Determine the (x, y) coordinate at the center of the cell enclosing the given text.  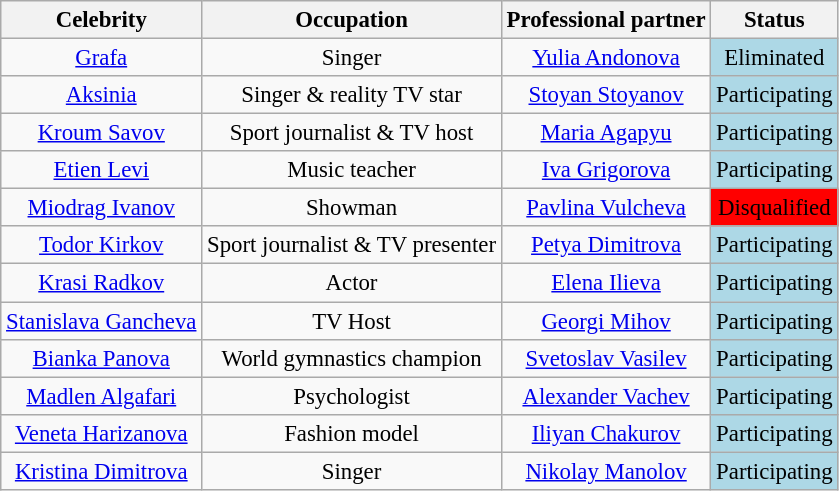
Aksinia (102, 95)
Singer & reality TV star (352, 95)
Grafa (102, 58)
Pavlina Vulcheva (606, 208)
Status (774, 20)
Iva Grigorova (606, 170)
Iliyan Chakurov (606, 433)
TV Host (352, 321)
Fashion model (352, 433)
Disqualified (774, 208)
Georgi Mihov (606, 321)
Actor (352, 283)
Kristina Dimitrova (102, 471)
Kroum Savov (102, 133)
Krasi Radkov (102, 283)
Music teacher (352, 170)
Sport journalist & TV host (352, 133)
Svetoslav Vasilev (606, 358)
Miodrag Ivanov (102, 208)
Eliminated (774, 58)
Yulia Andonova (606, 58)
Professional partner (606, 20)
Veneta Harizanova (102, 433)
Sport journalist & TV presenter (352, 245)
Etien Levi (102, 170)
Celebrity (102, 20)
Bianka Panova (102, 358)
Showman (352, 208)
Occupation (352, 20)
Stanislava Gancheva (102, 321)
World gymnastics champion (352, 358)
Todor Kirkov (102, 245)
Stoyan Stoyanov (606, 95)
Madlen Algafari (102, 396)
Nikolay Manolov (606, 471)
Maria Agapyu (606, 133)
Elena Ilieva (606, 283)
Psychologist (352, 396)
Petya Dimitrova (606, 245)
Alexander Vachev (606, 396)
